Find where the given text appears and provide that cell's center as (x, y) coordinate. 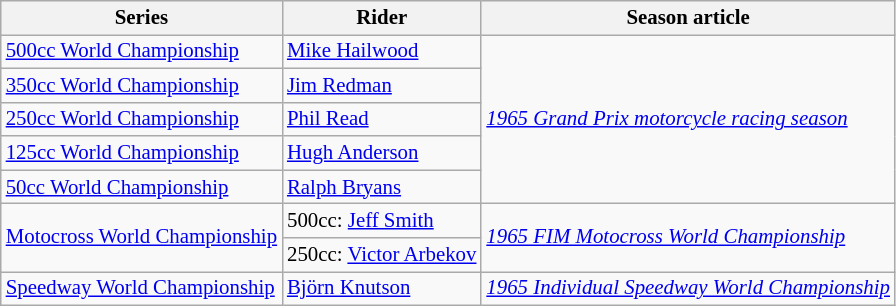
50cc World Championship (142, 187)
500cc: Jeff Smith (382, 221)
Rider (382, 18)
250cc World Championship (142, 119)
Speedway World Championship (142, 288)
250cc: Victor Arbekov (382, 255)
1965 Individual Speedway World Championship (688, 288)
125cc World Championship (142, 153)
500cc World Championship (142, 51)
Mike Hailwood (382, 51)
350cc World Championship (142, 85)
Series (142, 18)
1965 Grand Prix motorcycle racing season (688, 118)
Motocross World Championship (142, 238)
Björn Knutson (382, 288)
Hugh Anderson (382, 153)
Phil Read (382, 119)
Ralph Bryans (382, 187)
1965 FIM Motocross World Championship (688, 238)
Jim Redman (382, 85)
Season article (688, 18)
